Output the [x, y] coordinate of the center of the cell containing the given text.  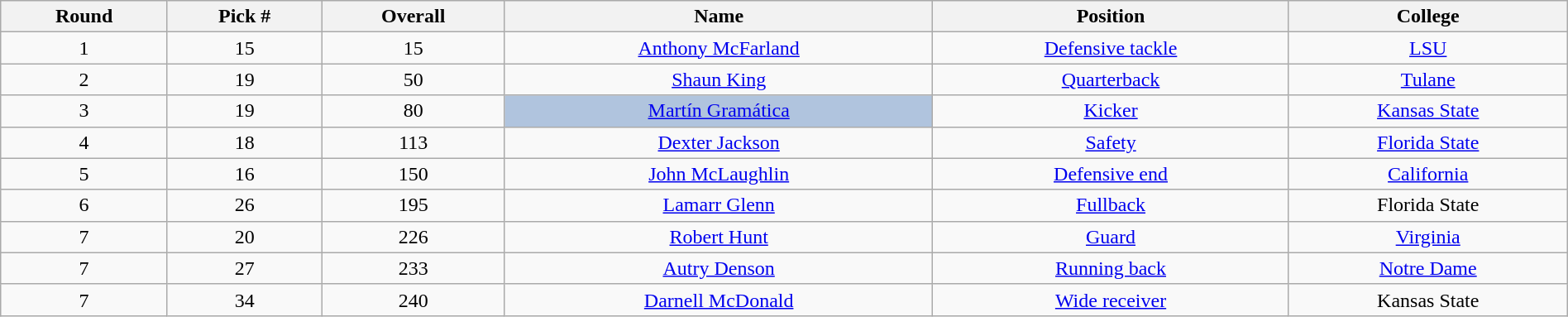
California [1427, 174]
150 [414, 174]
Running back [1111, 268]
Pick # [244, 17]
John McLaughlin [718, 174]
Wide receiver [1111, 300]
34 [244, 300]
Notre Dame [1427, 268]
Fullback [1111, 205]
Overall [414, 17]
Shaun King [718, 79]
Anthony McFarland [718, 48]
Darnell McDonald [718, 300]
3 [84, 111]
Robert Hunt [718, 237]
5 [84, 174]
Kicker [1111, 111]
Safety [1111, 142]
Lamarr Glenn [718, 205]
Position [1111, 17]
Round [84, 17]
80 [414, 111]
Martín Gramática [718, 111]
113 [414, 142]
College [1427, 17]
6 [84, 205]
Defensive tackle [1111, 48]
Name [718, 17]
20 [244, 237]
Tulane [1427, 79]
Quarterback [1111, 79]
26 [244, 205]
226 [414, 237]
240 [414, 300]
27 [244, 268]
2 [84, 79]
Dexter Jackson [718, 142]
Autry Denson [718, 268]
18 [244, 142]
Guard [1111, 237]
233 [414, 268]
Defensive end [1111, 174]
Virginia [1427, 237]
4 [84, 142]
195 [414, 205]
1 [84, 48]
16 [244, 174]
50 [414, 79]
LSU [1427, 48]
